Find where the given text appears and provide that cell's center as (x, y) coordinate. 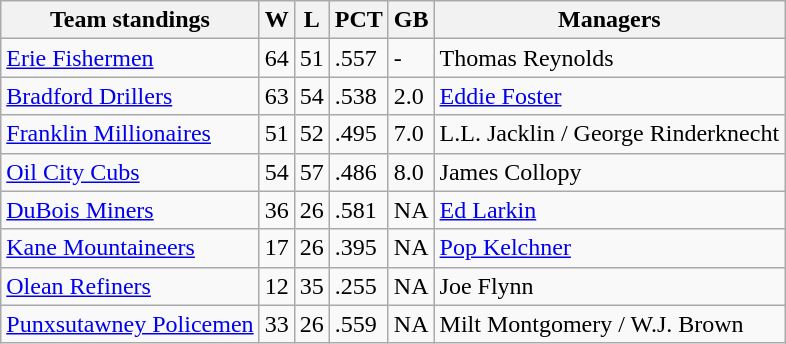
35 (312, 286)
52 (312, 134)
.581 (358, 210)
Managers (610, 20)
Team standings (130, 20)
64 (276, 58)
2.0 (411, 96)
Pop Kelchner (610, 248)
PCT (358, 20)
DuBois Miners (130, 210)
Bradford Drillers (130, 96)
.559 (358, 324)
James Collopy (610, 172)
Thomas Reynolds (610, 58)
L.L. Jacklin / George Rinderknecht (610, 134)
Punxsutawney Policemen (130, 324)
GB (411, 20)
Erie Fishermen (130, 58)
63 (276, 96)
Ed Larkin (610, 210)
.557 (358, 58)
.255 (358, 286)
.538 (358, 96)
.395 (358, 248)
Eddie Foster (610, 96)
7.0 (411, 134)
.495 (358, 134)
Oil City Cubs (130, 172)
57 (312, 172)
12 (276, 286)
17 (276, 248)
W (276, 20)
Joe Flynn (610, 286)
- (411, 58)
33 (276, 324)
36 (276, 210)
Kane Mountaineers (130, 248)
Olean Refiners (130, 286)
L (312, 20)
Franklin Millionaires (130, 134)
Milt Montgomery / W.J. Brown (610, 324)
8.0 (411, 172)
.486 (358, 172)
